Return the (X, Y) coordinate for the center point of the cell that contains the specified text.  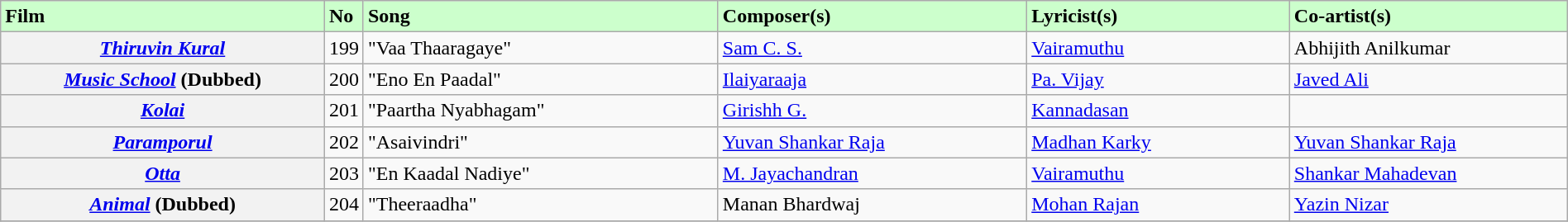
M. Jayachandran (872, 173)
Co-artist(s) (1428, 17)
201 (344, 111)
Mohan Rajan (1159, 205)
Music School (Dubbed) (163, 79)
Manan Bhardwaj (872, 205)
Abhijith Anilkumar (1428, 48)
Film (163, 17)
Yazin Nizar (1428, 205)
Song (541, 17)
No (344, 17)
Girishh G. (872, 111)
Otta (163, 173)
Paramporul (163, 142)
204 (344, 205)
203 (344, 173)
200 (344, 79)
202 (344, 142)
Madhan Karky (1159, 142)
Pa. Vijay (1159, 79)
Thiruvin Kural (163, 48)
Shankar Mahadevan (1428, 173)
"Eno En Paadal" (541, 79)
Lyricist(s) (1159, 17)
"Vaa Thaaragaye" (541, 48)
Ilaiyaraaja (872, 79)
Animal (Dubbed) (163, 205)
"En Kaadal Nadiye" (541, 173)
"Theeraadha" (541, 205)
Javed Ali (1428, 79)
"Paartha Nyabhagam" (541, 111)
199 (344, 48)
"Asaivindri" (541, 142)
Sam C. S. (872, 48)
Kannadasan (1159, 111)
Kolai (163, 111)
Composer(s) (872, 17)
